From the cell containing the given text, extract its center point as (X, Y) coordinate. 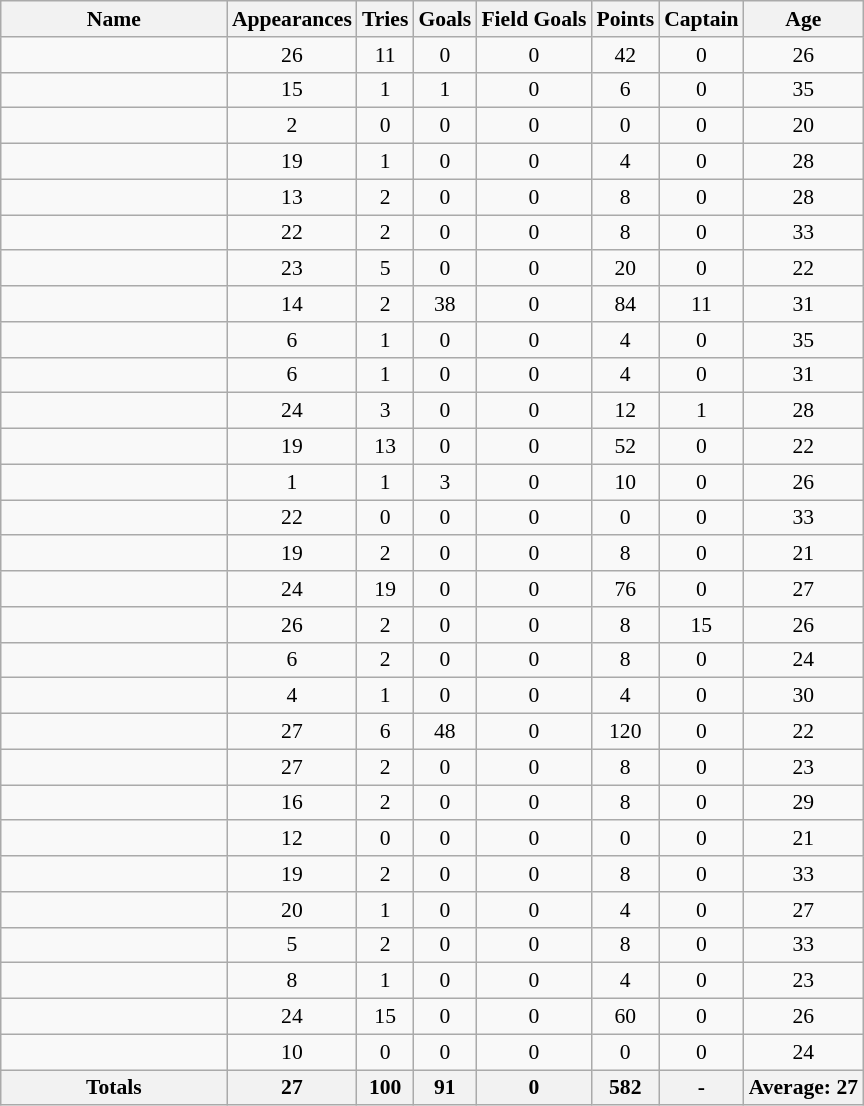
Name (114, 19)
29 (804, 803)
52 (625, 447)
42 (625, 55)
Age (804, 19)
Points (625, 19)
Captain (702, 19)
91 (444, 1088)
Goals (444, 19)
Field Goals (534, 19)
Appearances (292, 19)
14 (292, 304)
Average: 27 (804, 1088)
Tries (385, 19)
84 (625, 304)
60 (625, 1017)
Totals (114, 1088)
- (702, 1088)
120 (625, 732)
30 (804, 696)
582 (625, 1088)
100 (385, 1088)
38 (444, 304)
16 (292, 803)
76 (625, 589)
48 (444, 732)
